Detect which cell encompasses the target text, then output its [x, y] center coordinate. 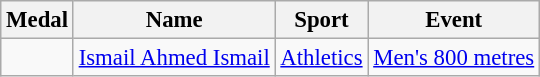
Sport [322, 20]
Athletics [322, 58]
Name [174, 20]
Event [454, 20]
Medal [38, 20]
Ismail Ahmed Ismail [174, 58]
Men's 800 metres [454, 58]
